From the cell containing the given text, extract its center point as (x, y) coordinate. 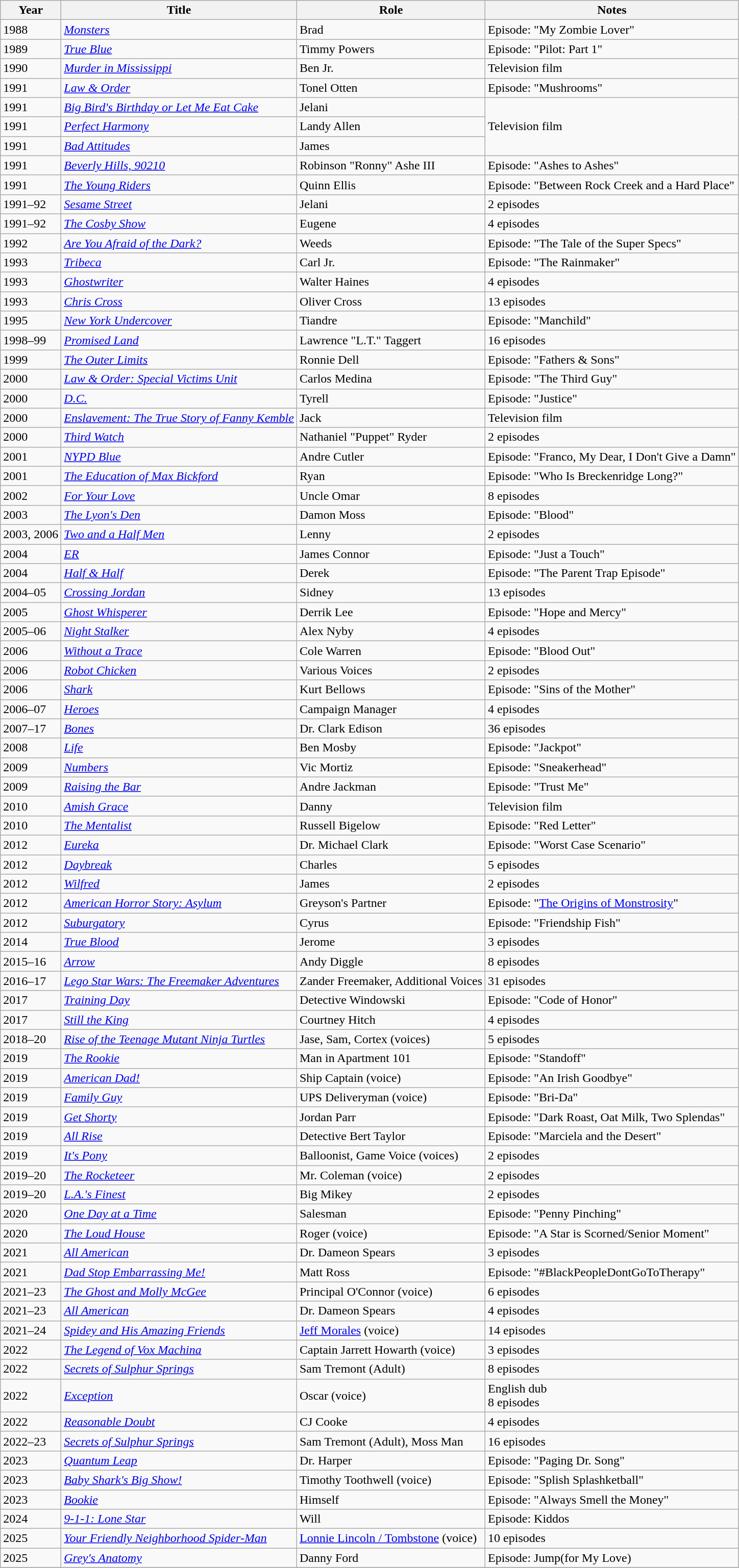
Ben Mosby (391, 748)
Heroes (179, 709)
Derek (391, 573)
2007–17 (31, 728)
Episode: "Dark Roast, Oat Milk, Two Splendas" (612, 1117)
Kurt Bellows (391, 690)
ER (179, 553)
Various Voices (391, 670)
Family Guy (179, 1097)
Episode: "A Star is Scorned/Senior Moment" (612, 1233)
D.C. (179, 398)
American Horror Story: Asylum (179, 903)
Detective Bert Taylor (391, 1136)
2005 (31, 612)
Nathaniel "Puppet" Ryder (391, 437)
Jordan Parr (391, 1117)
Episode: "Ashes to Ashes" (612, 165)
Lonnie Lincoln / Tombstone (voice) (391, 1538)
The Rookie (179, 1058)
Episode: "Justice" (612, 398)
Bones (179, 728)
Episode: "The Third Guy" (612, 379)
James Connor (391, 553)
Tonel Otten (391, 88)
Quantum Leap (179, 1460)
Campaign Manager (391, 709)
Quinn Ellis (391, 185)
Rise of the Teenage Mutant Ninja Turtles (179, 1039)
Episode: "Sins of the Mother" (612, 690)
Episode: "Jackpot" (612, 748)
Baby Shark's Big Show! (179, 1480)
Are You Afraid of the Dark? (179, 243)
Dad Stop Embarrassing Me! (179, 1272)
Law & Order (179, 88)
1995 (31, 321)
Mr. Coleman (voice) (391, 1175)
Without a Trace (179, 651)
Vic Mortiz (391, 767)
New York Undercover (179, 321)
Himself (391, 1499)
Crossing Jordan (179, 593)
Episode: Kiddos (612, 1519)
1999 (31, 360)
One Day at a Time (179, 1214)
Episode: "Friendship Fish" (612, 923)
Ghostwriter (179, 282)
2006–07 (31, 709)
Zander Freemaker, Additional Voices (391, 981)
Year (31, 10)
Third Watch (179, 437)
Title (179, 10)
Oscar (voice) (391, 1396)
Matt Ross (391, 1272)
Episode: "Franco, My Dear, I Don't Give a Damn" (612, 457)
Ship Captain (voice) (391, 1078)
Salesman (391, 1214)
True Blue (179, 49)
2024 (31, 1519)
Episode: "Code of Honor" (612, 1000)
Robinson "Ronny" Ashe III (391, 165)
Carl Jr. (391, 263)
Episode: "Who Is Breckenridge Long?" (612, 476)
English dub8 episodes (612, 1396)
Daybreak (179, 865)
1988 (31, 30)
Spidey and His Amazing Friends (179, 1330)
Lawrence "L.T." Taggert (391, 340)
2016–17 (31, 981)
Jerome (391, 942)
Still the King (179, 1020)
Episode: "#BlackPeopleDontGoToTherapy" (612, 1272)
2021–24 (31, 1330)
True Blood (179, 942)
Episode: "Bri-Da" (612, 1097)
Tyrell (391, 398)
The Cosby Show (179, 223)
Promised Land (179, 340)
Episode: "An Irish Goodbye" (612, 1078)
Night Stalker (179, 631)
The Ghost and Molly McGee (179, 1292)
Episode: "Penny Pinching" (612, 1214)
The Lyon's Den (179, 515)
Oliver Cross (391, 301)
31 episodes (612, 981)
Cole Warren (391, 651)
Two and a Half Men (179, 534)
Weeds (391, 243)
Episode: "The Origins of Monstrosity" (612, 903)
Episode: "Always Smell the Money" (612, 1499)
Timothy Toothwell (voice) (391, 1480)
1989 (31, 49)
Ryan (391, 476)
Ronnie Dell (391, 360)
Lenny (391, 534)
Danny (391, 806)
Episode: "Blood Out" (612, 651)
Sidney (391, 593)
1990 (31, 68)
2003 (31, 515)
Your Friendly Neighborhood Spider-Man (179, 1538)
2004–05 (31, 593)
Suburgatory (179, 923)
Monsters (179, 30)
Man in Apartment 101 (391, 1058)
Brad (391, 30)
Episode: "Sneakerhead" (612, 767)
Notes (612, 10)
For Your Love (179, 495)
Bookie (179, 1499)
Roger (voice) (391, 1233)
Episode: "Mushrooms" (612, 88)
Perfect Harmony (179, 127)
Shark (179, 690)
NYPD Blue (179, 457)
Will (391, 1519)
Episode: "Red Letter" (612, 825)
Reasonable Doubt (179, 1422)
Numbers (179, 767)
Episode: "Paging Dr. Song" (612, 1460)
Russell Bigelow (391, 825)
2015–16 (31, 962)
Tribeca (179, 263)
Amish Grace (179, 806)
2022–23 (31, 1441)
Derrik Lee (391, 612)
Cyrus (391, 923)
Episode: "The Parent Trap Episode" (612, 573)
Andre Cutler (391, 457)
Episode: "Blood" (612, 515)
Episode: "Splish Splashketball" (612, 1480)
Jase, Sam, Cortex (voices) (391, 1039)
Episode: "Standoff" (612, 1058)
Landy Allen (391, 127)
Eureka (179, 845)
All Rise (179, 1136)
Greyson's Partner (391, 903)
Sam Tremont (Adult) (391, 1369)
Raising the Bar (179, 787)
CJ Cooke (391, 1422)
Episode: "Pilot: Part 1" (612, 49)
Dr. Clark Edison (391, 728)
Episode: "Just a Touch" (612, 553)
UPS Deliveryman (voice) (391, 1097)
Andre Jackman (391, 787)
Episode: "Fathers & Sons" (612, 360)
Episode: "My Zombie Lover" (612, 30)
Walter Haines (391, 282)
Wilfred (179, 884)
Big Bird's Birthday or Let Me Eat Cake (179, 107)
Detective Windowski (391, 1000)
Training Day (179, 1000)
Uncle Omar (391, 495)
Bad Attitudes (179, 146)
The Rocketeer (179, 1175)
Damon Moss (391, 515)
Episode: "Worst Case Scenario" (612, 845)
Dr. Michael Clark (391, 845)
Jeff Morales (voice) (391, 1330)
Captain Jarrett Howarth (voice) (391, 1350)
Sesame Street (179, 204)
Timmy Powers (391, 49)
Sam Tremont (Adult), Moss Man (391, 1441)
Ghost Whisperer (179, 612)
10 episodes (612, 1538)
The Outer Limits (179, 360)
6 episodes (612, 1292)
2018–20 (31, 1039)
1992 (31, 243)
1998–99 (31, 340)
Enslavement: The True Story of Fanny Kemble (179, 418)
Episode: Jump(for My Love) (612, 1558)
Charles (391, 865)
Get Shorty (179, 1117)
Episode: "Trust Me" (612, 787)
The Loud House (179, 1233)
Courtney Hitch (391, 1020)
The Mentalist (179, 825)
Beverly Hills, 90210 (179, 165)
The Education of Max Bickford (179, 476)
Balloonist, Game Voice (voices) (391, 1155)
Tiandre (391, 321)
Carlos Medina (391, 379)
Murder in Mississippi (179, 68)
Robot Chicken (179, 670)
36 episodes (612, 728)
2003, 2006 (31, 534)
Andy Diggle (391, 962)
L.A.'s Finest (179, 1195)
American Dad! (179, 1078)
2008 (31, 748)
2005–06 (31, 631)
Half & Half (179, 573)
Episode: "The Rainmaker" (612, 263)
It's Pony (179, 1155)
Danny Ford (391, 1558)
2002 (31, 495)
Law & Order: Special Victims Unit (179, 379)
Big Mikey (391, 1195)
Chris Cross (179, 301)
The Legend of Vox Machina (179, 1350)
Arrow (179, 962)
The Young Riders (179, 185)
Episode: "Hope and Mercy" (612, 612)
Eugene (391, 223)
Principal O'Connor (voice) (391, 1292)
Life (179, 748)
Jack (391, 418)
Exception (179, 1396)
Alex Nyby (391, 631)
Dr. Harper (391, 1460)
Grey's Anatomy (179, 1558)
9-1-1: Lone Star (179, 1519)
Episode: "The Tale of the Super Specs" (612, 243)
Role (391, 10)
Episode: "Marciela and the Desert" (612, 1136)
Episode: "Between Rock Creek and a Hard Place" (612, 185)
14 episodes (612, 1330)
Ben Jr. (391, 68)
Episode: "Manchild" (612, 321)
Lego Star Wars: The Freemaker Adventures (179, 981)
2014 (31, 942)
